Capture the cell that displays the provided text and extract its [X, Y] central coordinate. 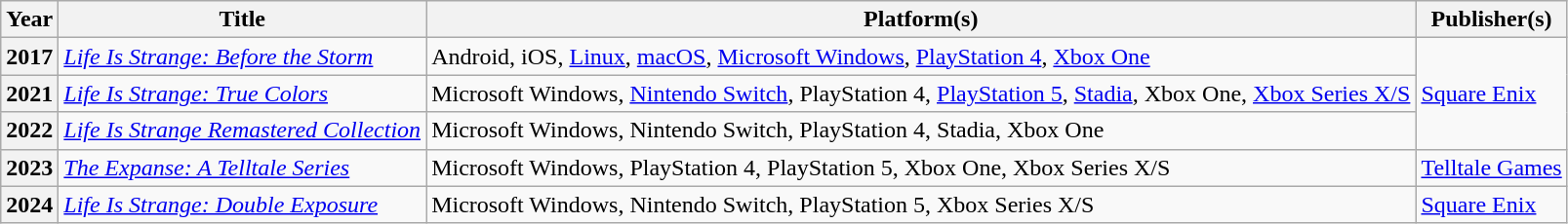
Publisher(s) [1491, 19]
Microsoft Windows, Nintendo Switch, PlayStation 5, Xbox Series X/S [921, 205]
Microsoft Windows, PlayStation 4, PlayStation 5, Xbox One, Xbox Series X/S [921, 168]
Microsoft Windows, Nintendo Switch, PlayStation 4, PlayStation 5, Stadia, Xbox One, Xbox Series X/S [921, 93]
2023 [29, 168]
Microsoft Windows, Nintendo Switch, PlayStation 4, Stadia, Xbox One [921, 131]
Year [29, 19]
Telltale Games [1491, 168]
2021 [29, 93]
2022 [29, 131]
2024 [29, 205]
Life Is Strange: Before the Storm [242, 56]
Platform(s) [921, 19]
Title [242, 19]
The Expanse: A Telltale Series [242, 168]
Life Is Strange Remastered Collection [242, 131]
Life Is Strange: Double Exposure [242, 205]
2017 [29, 56]
Life Is Strange: True Colors [242, 93]
Android, iOS, Linux, macOS, Microsoft Windows, PlayStation 4, Xbox One [921, 56]
